Determine the (x, y) coordinate at the center of the cell enclosing the given text.  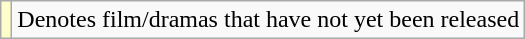
Denotes film/dramas that have not yet been released (268, 20)
